Find where the given text appears and provide that cell's center as [x, y] coordinate. 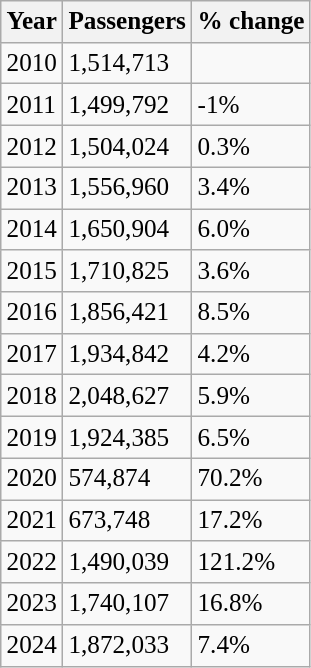
2011 [32, 105]
2,048,627 [128, 396]
2010 [32, 63]
3.6% [252, 271]
2012 [32, 146]
70.2% [252, 479]
2016 [32, 313]
1,499,792 [128, 105]
1,934,842 [128, 354]
5.9% [252, 396]
1,504,024 [128, 146]
1,490,039 [128, 562]
2015 [32, 271]
2013 [32, 188]
-1% [252, 105]
7.4% [252, 645]
2017 [32, 354]
1,650,904 [128, 229]
121.2% [252, 562]
1,924,385 [128, 437]
4.2% [252, 354]
Passengers [128, 22]
17.2% [252, 520]
1,740,107 [128, 604]
6.0% [252, 229]
2022 [32, 562]
6.5% [252, 437]
1,710,825 [128, 271]
2014 [32, 229]
1,872,033 [128, 645]
2021 [32, 520]
673,748 [128, 520]
2023 [32, 604]
0.3% [252, 146]
2024 [32, 645]
1,856,421 [128, 313]
1,514,713 [128, 63]
Year [32, 22]
8.5% [252, 313]
2018 [32, 396]
574,874 [128, 479]
2020 [32, 479]
% change [252, 22]
1,556,960 [128, 188]
3.4% [252, 188]
16.8% [252, 604]
2019 [32, 437]
